Provide the (X, Y) coordinate of the cell's center where the given text is located.  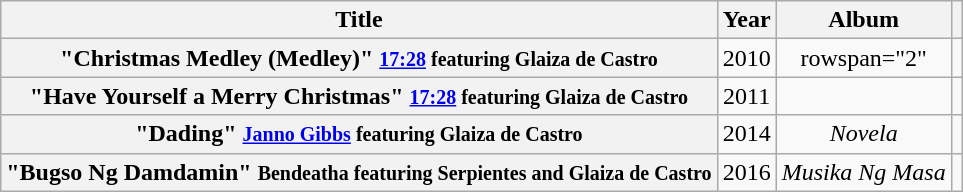
"Have Yourself a Merry Christmas" 17:28 featuring Glaiza de Castro (359, 96)
"Bugso Ng Damdamin" Bendeatha featuring Serpientes and Glaiza de Castro (359, 172)
2014 (746, 134)
rowspan="2" (864, 58)
"Christmas Medley (Medley)" 17:28 featuring Glaiza de Castro (359, 58)
Year (746, 20)
2016 (746, 172)
"Dading" Janno Gibbs featuring Glaiza de Castro (359, 134)
2010 (746, 58)
Title (359, 20)
Novela (864, 134)
Musika Ng Masa (864, 172)
2011 (746, 96)
Album (864, 20)
